Find where the given text appears and provide that cell's center as [X, Y] coordinate. 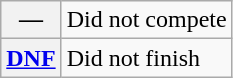
Did not finish [146, 58]
DNF [31, 58]
Did not compete [146, 20]
— [31, 20]
